Search for the cell housing the specified text and yield its (X, Y) center coordinate. 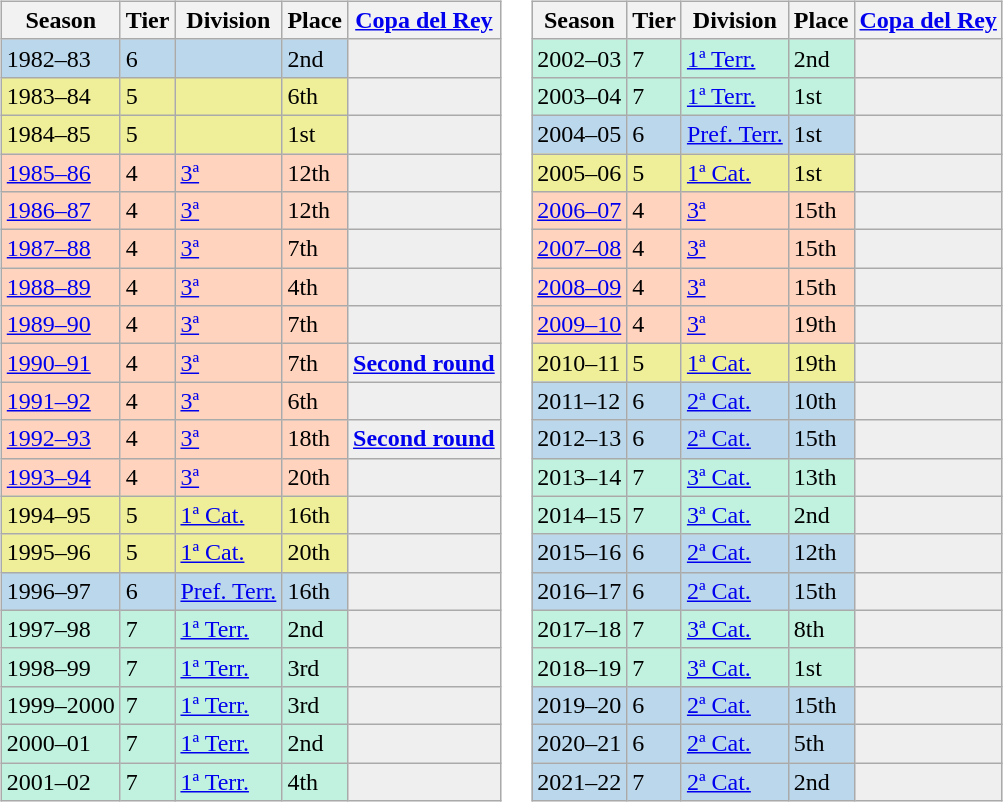
5th (821, 743)
13th (821, 477)
2009–10 (580, 325)
1983–84 (60, 96)
2017–18 (580, 629)
1990–91 (60, 363)
2008–09 (580, 287)
2006–07 (580, 211)
1995–96 (60, 553)
2019–20 (580, 705)
1984–85 (60, 134)
1989–90 (60, 325)
1982–83 (60, 58)
2021–22 (580, 781)
2010–11 (580, 363)
2013–14 (580, 477)
8th (821, 629)
2005–06 (580, 173)
2004–05 (580, 134)
1988–89 (60, 287)
2011–12 (580, 401)
2015–16 (580, 553)
2016–17 (580, 591)
2007–08 (580, 249)
2020–21 (580, 743)
2018–19 (580, 667)
1996–97 (60, 591)
1993–94 (60, 477)
2000–01 (60, 743)
1986–87 (60, 211)
1985–86 (60, 173)
2014–15 (580, 515)
1997–98 (60, 629)
1987–88 (60, 249)
18th (315, 439)
2012–13 (580, 439)
2001–02 (60, 781)
1994–95 (60, 515)
1991–92 (60, 401)
1992–93 (60, 439)
2003–04 (580, 96)
1999–2000 (60, 705)
10th (821, 401)
1998–99 (60, 667)
2002–03 (580, 58)
